Output the [X, Y] coordinate of the center of the cell containing the given text.  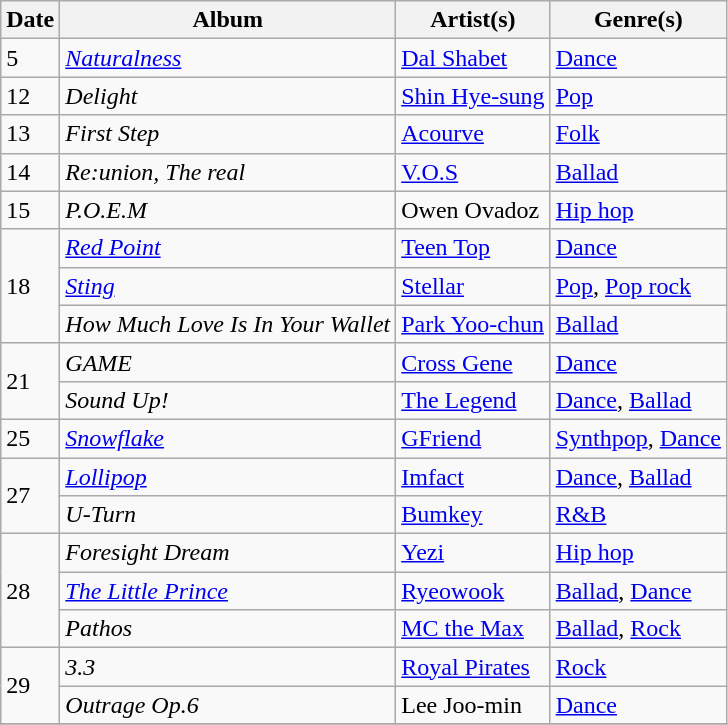
Lollipop [228, 477]
Yezi [473, 553]
Re:union, The real [228, 172]
Ballad, Rock [638, 629]
Bumkey [473, 515]
Park Yoo-chun [473, 324]
Genre(s) [638, 20]
Album [228, 20]
13 [30, 134]
Folk [638, 134]
The Little Prince [228, 591]
27 [30, 496]
R&B [638, 515]
Acourve [473, 134]
Lee Joo-min [473, 705]
12 [30, 96]
28 [30, 591]
5 [30, 58]
V.O.S [473, 172]
15 [30, 210]
Outrage Op.6 [228, 705]
Teen Top [473, 248]
Delight [228, 96]
25 [30, 438]
Artist(s) [473, 20]
Snowflake [228, 438]
14 [30, 172]
Dal Shabet [473, 58]
Date [30, 20]
Stellar [473, 286]
Naturalness [228, 58]
29 [30, 686]
GFriend [473, 438]
Synthpop, Dance [638, 438]
Rock [638, 667]
Ballad, Dance [638, 591]
Red Point [228, 248]
GAME [228, 362]
Pathos [228, 629]
Sound Up! [228, 400]
18 [30, 286]
21 [30, 381]
Shin Hye-sung [473, 96]
Foresight Dream [228, 553]
Sting [228, 286]
Owen Ovadoz [473, 210]
U-Turn [228, 515]
Pop [638, 96]
Ryeowook [473, 591]
Imfact [473, 477]
P.O.E.M [228, 210]
First Step [228, 134]
Royal Pirates [473, 667]
MC the Max [473, 629]
3.3 [228, 667]
Cross Gene [473, 362]
Pop, Pop rock [638, 286]
How Much Love Is In Your Wallet [228, 324]
The Legend [473, 400]
